Output the [X, Y] coordinate of the center of the cell containing the given text.  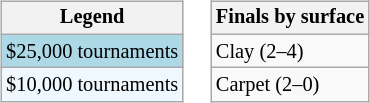
Clay (2–4) [290, 51]
Legend [92, 18]
Finals by surface [290, 18]
Carpet (2–0) [290, 85]
$25,000 tournaments [92, 51]
$10,000 tournaments [92, 85]
